For the text-containing cell, return its midpoint in (x, y) coordinate format. 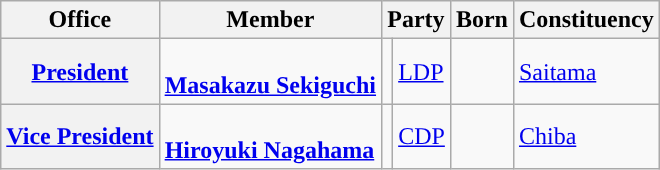
Vice President (80, 136)
Hiroyuki Nagahama (270, 136)
President (80, 72)
Saitama (586, 72)
CDP (422, 136)
Chiba (586, 136)
Constituency (586, 20)
Masakazu Sekiguchi (270, 72)
Member (270, 20)
Party (416, 20)
Born (482, 20)
Office (80, 20)
LDP (422, 72)
